From the cell containing the given text, extract its center point as (X, Y) coordinate. 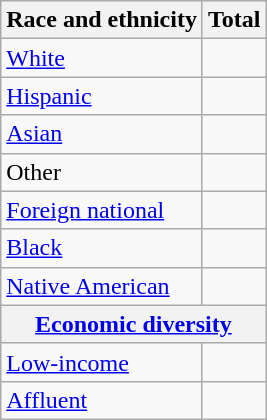
Black (102, 248)
White (102, 58)
Other (102, 172)
Total (234, 20)
Asian (102, 134)
Economic diversity (134, 324)
Foreign national (102, 210)
Low-income (102, 362)
Race and ethnicity (102, 20)
Native American (102, 286)
Affluent (102, 400)
Hispanic (102, 96)
